Detect which cell encompasses the target text, then output its (x, y) center coordinate. 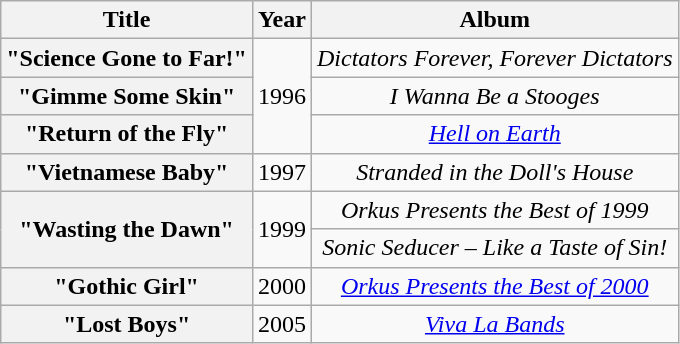
Dictators Forever, Forever Dictators (494, 58)
1999 (282, 229)
Title (127, 20)
"Wasting the Dawn" (127, 229)
"Vietnamese Baby" (127, 172)
Viva La Bands (494, 324)
Hell on Earth (494, 134)
"Return of the Fly" (127, 134)
Album (494, 20)
Orkus Presents the Best of 2000 (494, 286)
Sonic Seducer – Like a Taste of Sin! (494, 248)
1996 (282, 96)
"Gothic Girl" (127, 286)
"Gimme Some Skin" (127, 96)
Orkus Presents the Best of 1999 (494, 210)
"Science Gone to Far!" (127, 58)
Year (282, 20)
"Lost Boys" (127, 324)
2000 (282, 286)
I Wanna Be a Stooges (494, 96)
2005 (282, 324)
1997 (282, 172)
Stranded in the Doll's House (494, 172)
